Extract the (X, Y) coordinate from the center of the cell holding the provided text.  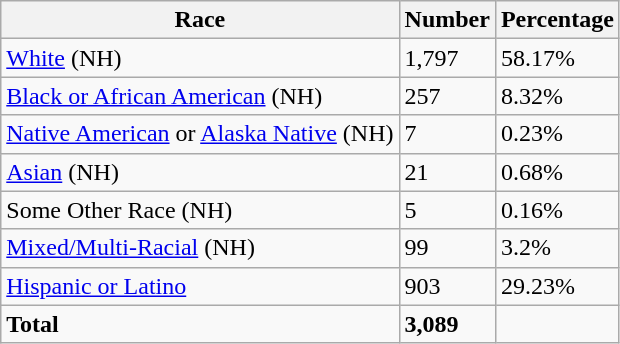
Black or African American (NH) (200, 96)
3.2% (557, 248)
3,089 (447, 324)
Asian (NH) (200, 172)
Hispanic or Latino (200, 286)
Number (447, 20)
257 (447, 96)
99 (447, 248)
Race (200, 20)
0.23% (557, 134)
Percentage (557, 20)
29.23% (557, 286)
5 (447, 210)
21 (447, 172)
903 (447, 286)
1,797 (447, 58)
0.68% (557, 172)
Total (200, 324)
58.17% (557, 58)
0.16% (557, 210)
Native American or Alaska Native (NH) (200, 134)
8.32% (557, 96)
Mixed/Multi-Racial (NH) (200, 248)
7 (447, 134)
White (NH) (200, 58)
Some Other Race (NH) (200, 210)
